Capture the cell that displays the provided text and extract its [X, Y] central coordinate. 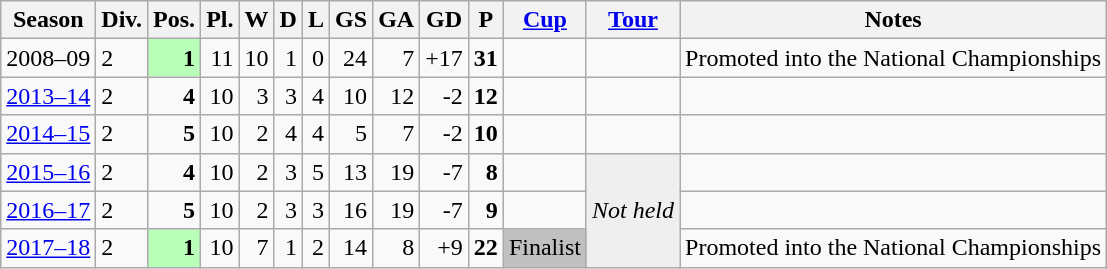
P [486, 20]
D [288, 20]
Tour [632, 20]
+17 [444, 58]
2016–17 [48, 210]
W [256, 20]
GA [396, 20]
Notes [894, 20]
2013–14 [48, 96]
16 [352, 210]
Pos. [174, 20]
+9 [444, 248]
L [316, 20]
Finalist [544, 248]
2015–16 [48, 172]
24 [352, 58]
31 [486, 58]
0 [316, 58]
Pl. [220, 20]
Cup [544, 20]
11 [220, 58]
Div. [122, 20]
13 [352, 172]
9 [486, 210]
GD [444, 20]
2017–18 [48, 248]
22 [486, 248]
2014–15 [48, 134]
Season [48, 20]
2008–09 [48, 58]
Not held [632, 210]
14 [352, 248]
GS [352, 20]
